Scan for the cell matching the given text and deliver its (x, y) coordinate at center. 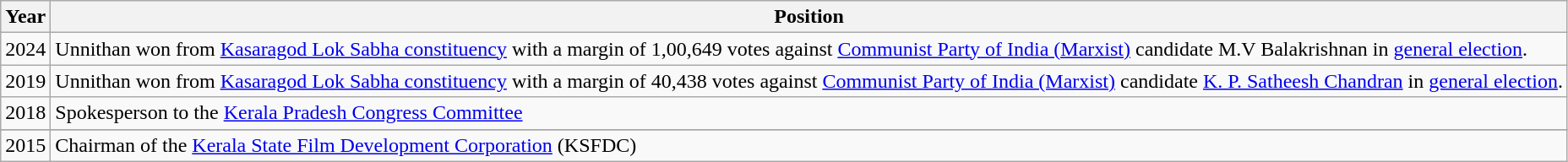
2015 (25, 145)
2024 (25, 49)
Position (809, 17)
2018 (25, 113)
Chairman of the Kerala State Film Development Corporation (KSFDC) (809, 145)
Spokesperson to the Kerala Pradesh Congress Committee (809, 113)
2019 (25, 81)
Year (25, 17)
